Extract the [X, Y] coordinate from the center of the cell holding the provided text.  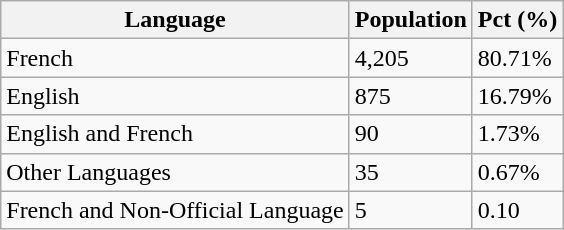
English [175, 96]
5 [410, 210]
Language [175, 20]
1.73% [517, 134]
4,205 [410, 58]
Other Languages [175, 172]
16.79% [517, 96]
875 [410, 96]
Pct (%) [517, 20]
English and French [175, 134]
0.67% [517, 172]
French [175, 58]
35 [410, 172]
French and Non-Official Language [175, 210]
Population [410, 20]
0.10 [517, 210]
80.71% [517, 58]
90 [410, 134]
